Output the (X, Y) coordinate of the center of the cell containing the given text.  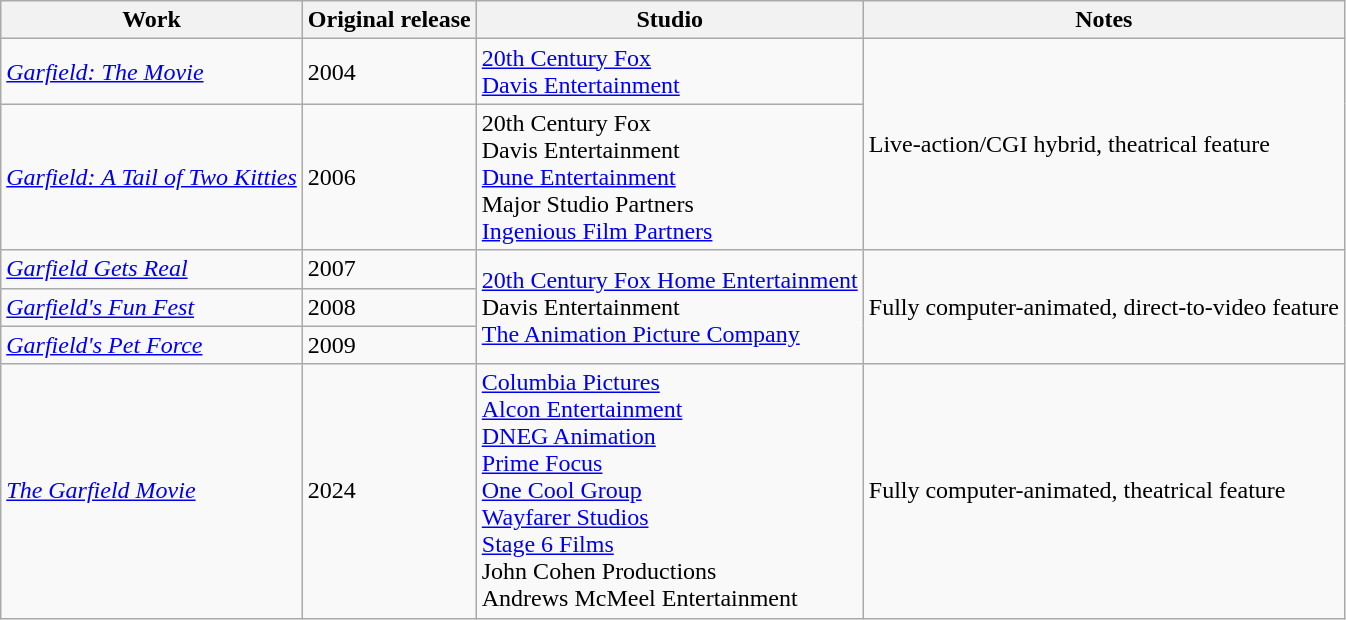
2006 (389, 177)
20th Century FoxDavis EntertainmentDune EntertainmentMajor Studio PartnersIngenious Film Partners (670, 177)
Fully computer-animated, direct-to-video feature (1104, 307)
Garfield: A Tail of Two Kitties (152, 177)
The Garfield Movie (152, 491)
Original release (389, 20)
Garfield's Pet Force (152, 345)
2009 (389, 345)
Studio (670, 20)
2007 (389, 269)
Live-action/CGI hybrid, theatrical feature (1104, 144)
20th Century Fox Home EntertainmentDavis EntertainmentThe Animation Picture Company (670, 307)
Work (152, 20)
2004 (389, 72)
20th Century FoxDavis Entertainment (670, 72)
Notes (1104, 20)
Garfield's Fun Fest (152, 307)
2008 (389, 307)
Garfield Gets Real (152, 269)
Fully computer-animated, theatrical feature (1104, 491)
2024 (389, 491)
Garfield: The Movie (152, 72)
